Determine the [x, y] coordinate at the center of the cell enclosing the given text.  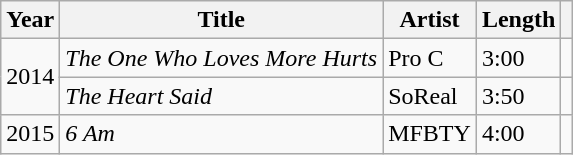
Year [30, 20]
Length [518, 20]
3:50 [518, 96]
SoReal [430, 96]
3:00 [518, 58]
The One Who Loves More Hurts [222, 58]
Artist [430, 20]
The Heart Said [222, 96]
2014 [30, 77]
4:00 [518, 134]
2015 [30, 134]
MFBTY [430, 134]
Title [222, 20]
6 Am [222, 134]
Pro C [430, 58]
